Extract the (X, Y) coordinate from the center of the cell holding the provided text.  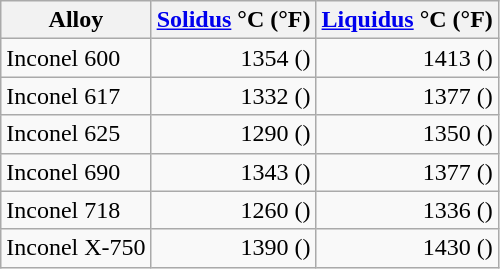
1430 () (407, 248)
Inconel X-750 (76, 248)
Inconel 718 (76, 210)
1354 () (234, 58)
1336 () (407, 210)
Inconel 600 (76, 58)
Liquidus °C (°F) (407, 20)
Inconel 625 (76, 134)
Alloy (76, 20)
1350 () (407, 134)
1390 () (234, 248)
Inconel 690 (76, 172)
1332 () (234, 96)
Inconel 617 (76, 96)
1290 () (234, 134)
1413 () (407, 58)
Solidus °C (°F) (234, 20)
1343 () (234, 172)
1260 () (234, 210)
